From the cell containing the given text, extract its center point as [x, y] coordinate. 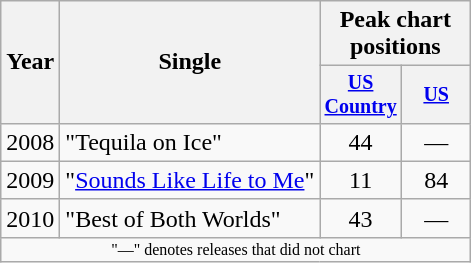
11 [361, 180]
84 [436, 180]
2008 [30, 142]
US [436, 94]
"—" denotes releases that did not chart [236, 249]
2009 [30, 180]
US Country [361, 94]
Single [190, 62]
Peak chart positions [396, 34]
44 [361, 142]
"Tequila on Ice" [190, 142]
43 [361, 218]
2010 [30, 218]
Year [30, 62]
"Sounds Like Life to Me" [190, 180]
"Best of Both Worlds" [190, 218]
